Pinpoint the cell where the given text exists, returning its [x, y] midpoint coordinate. 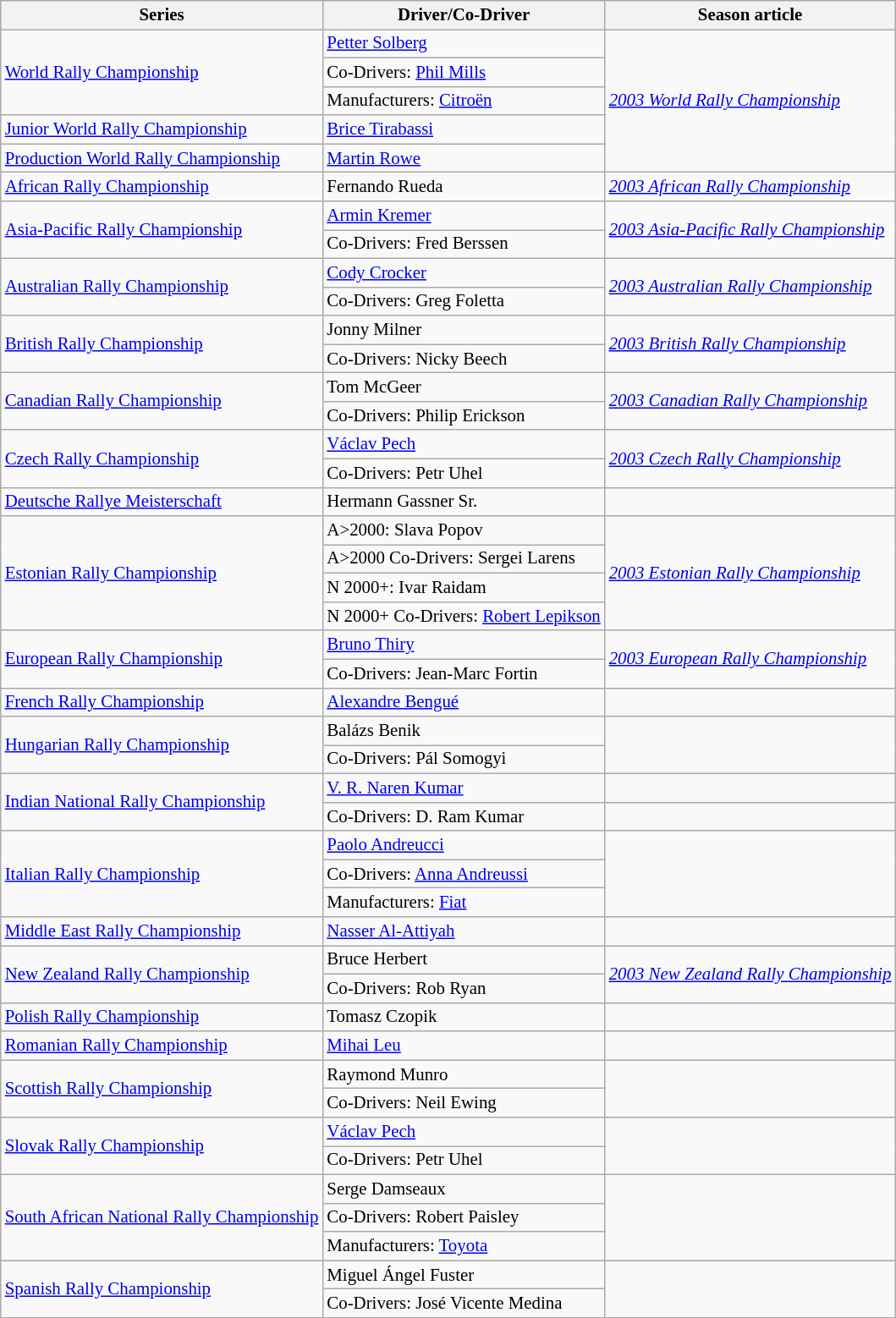
Asia-Pacific Rally Championship [162, 230]
2003 Estonian Rally Championship [750, 574]
Co-Drivers: José Vicente Medina [464, 1304]
French Rally Championship [162, 702]
Indian National Rally Championship [162, 802]
A>2000 Co-Drivers: Sergei Larens [464, 559]
African Rally Championship [162, 187]
Co-Drivers: D. Ram Kumar [464, 816]
Armin Kremer [464, 216]
2003 Australian Rally Championship [750, 287]
Co-Drivers: Anna Andreussi [464, 874]
Junior World Rally Championship [162, 129]
2003 African Rally Championship [750, 187]
Brice Tirabassi [464, 129]
Co-Drivers: Robert Paisley [464, 1217]
N 2000+: Ivar Raidam [464, 588]
Polish Rally Championship [162, 1017]
Romanian Rally Championship [162, 1046]
Middle East Rally Championship [162, 931]
European Rally Championship [162, 659]
2003 Canadian Rally Championship [750, 402]
Co-Drivers: Jean-Marc Fortin [464, 673]
V. R. Naren Kumar [464, 788]
Tom McGeer [464, 387]
Manufacturers: Toyota [464, 1246]
Tomasz Czopik [464, 1017]
Italian Rally Championship [162, 874]
Serge Damseaux [464, 1189]
Estonian Rally Championship [162, 574]
2003 Asia-Pacific Rally Championship [750, 230]
South African National Rally Championship [162, 1217]
Scottish Rally Championship [162, 1089]
Co-Drivers: Phil Mills [464, 72]
Co-Drivers: Neil Ewing [464, 1103]
Balázs Benik [464, 731]
Manufacturers: Fiat [464, 903]
Petter Solberg [464, 43]
Driver/Co-Driver [464, 15]
Miguel Ángel Fuster [464, 1275]
Co-Drivers: Greg Foletta [464, 301]
2003 World Rally Championship [750, 100]
Australian Rally Championship [162, 287]
Manufacturers: Citroën [464, 101]
World Rally Championship [162, 72]
Season article [750, 15]
2003 British Rally Championship [750, 344]
Paolo Andreucci [464, 845]
Spanish Rally Championship [162, 1289]
Nasser Al-Attiyah [464, 931]
Czech Rally Championship [162, 459]
Jonny Milner [464, 330]
New Zealand Rally Championship [162, 975]
2003 New Zealand Rally Championship [750, 975]
Slovak Rally Championship [162, 1146]
Alexandre Bengué [464, 702]
Series [162, 15]
A>2000: Slava Popov [464, 530]
Bruce Herbert [464, 960]
Hermann Gassner Sr. [464, 502]
2003 European Rally Championship [750, 659]
2003 Czech Rally Championship [750, 459]
Raymond Munro [464, 1074]
Deutsche Rallye Meisterschaft [162, 502]
Fernando Rueda [464, 187]
Martin Rowe [464, 158]
Co-Drivers: Rob Ryan [464, 988]
Bruno Thiry [464, 645]
Production World Rally Championship [162, 158]
N 2000+ Co-Drivers: Robert Lepikson [464, 616]
Co-Drivers: Philip Erickson [464, 415]
Mihai Leu [464, 1046]
British Rally Championship [162, 344]
Hungarian Rally Championship [162, 745]
Cody Crocker [464, 272]
Co-Drivers: Nicky Beech [464, 359]
Co-Drivers: Fred Berssen [464, 244]
Co-Drivers: Pál Somogyi [464, 760]
Canadian Rally Championship [162, 402]
